Scan for the cell matching the given text and deliver its (X, Y) coordinate at center. 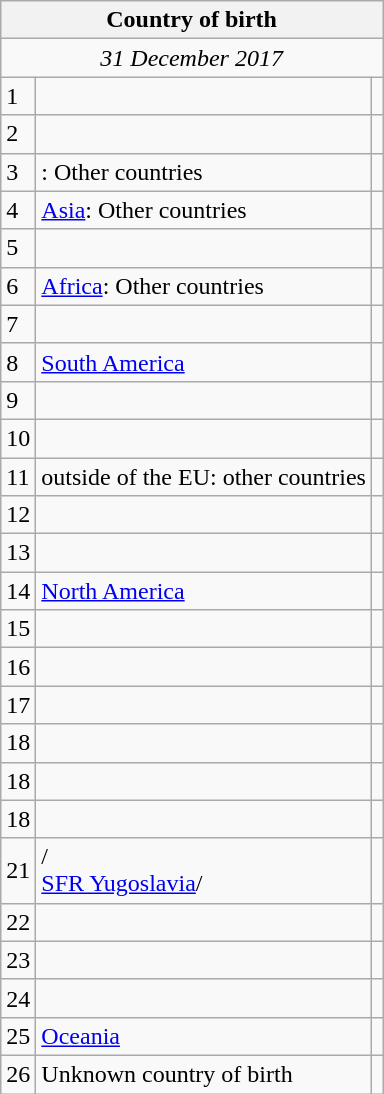
15 (18, 629)
24 (18, 998)
22 (18, 922)
South America (204, 362)
Country of birth (192, 20)
12 (18, 515)
2 (18, 134)
26 (18, 1074)
: Other countries (204, 172)
21 (18, 870)
3 (18, 172)
9 (18, 400)
/SFR Yugoslavia/ (204, 870)
13 (18, 553)
Africa: Other countries (204, 286)
25 (18, 1036)
10 (18, 438)
17 (18, 705)
14 (18, 591)
Unknown country of birth (204, 1074)
8 (18, 362)
Asia: Other countries (204, 210)
6 (18, 286)
1 (18, 96)
16 (18, 667)
7 (18, 324)
North America (204, 591)
23 (18, 960)
11 (18, 477)
31 December 2017 (192, 58)
5 (18, 248)
4 (18, 210)
outside of the EU: other countries (204, 477)
Oceania (204, 1036)
